From the cell containing the given text, extract its center point as [x, y] coordinate. 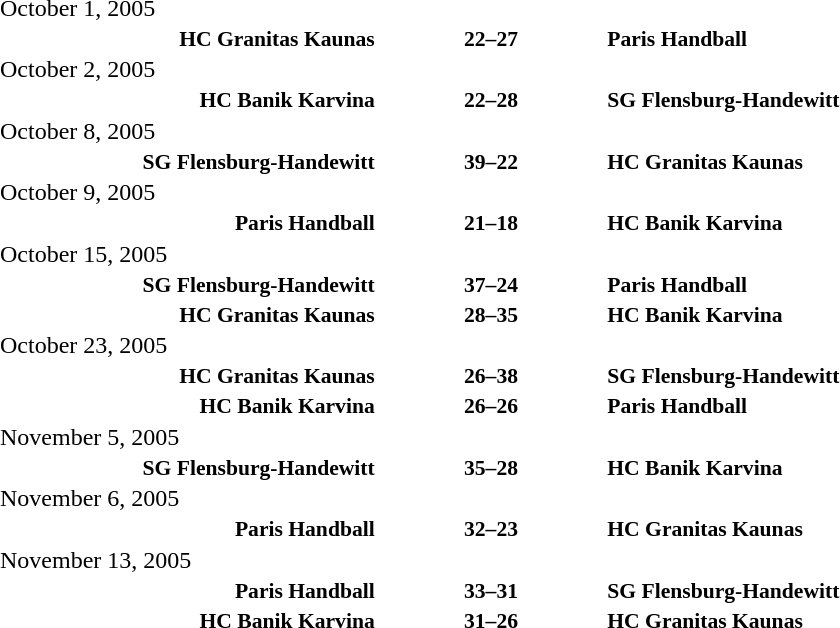
35–28 [492, 468]
39–22 [492, 162]
22–28 [492, 100]
26–26 [492, 406]
22–27 [492, 38]
33–31 [492, 590]
28–35 [492, 314]
21–18 [492, 223]
32–23 [492, 529]
37–24 [492, 284]
26–38 [492, 376]
